From the cell containing the given text, extract its center point as [x, y] coordinate. 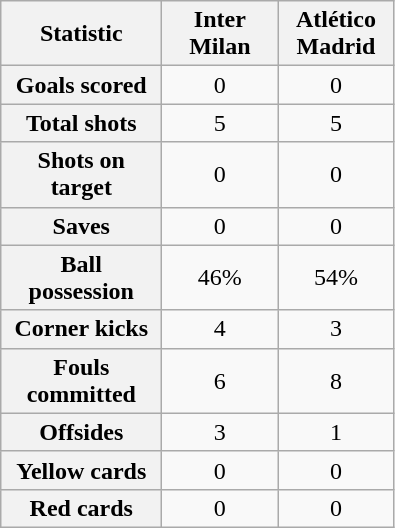
Ball possession [82, 278]
54% [336, 278]
Offsides [82, 432]
4 [220, 329]
Goals scored [82, 85]
8 [336, 380]
Red cards [82, 508]
Saves [82, 226]
Shots on target [82, 174]
6 [220, 380]
Corner kicks [82, 329]
Inter Milan [220, 34]
Statistic [82, 34]
Total shots [82, 123]
Yellow cards [82, 470]
Fouls committed [82, 380]
1 [336, 432]
46% [220, 278]
Atlético Madrid [336, 34]
